Provide the (x, y) coordinate of the cell's center where the given text is located.  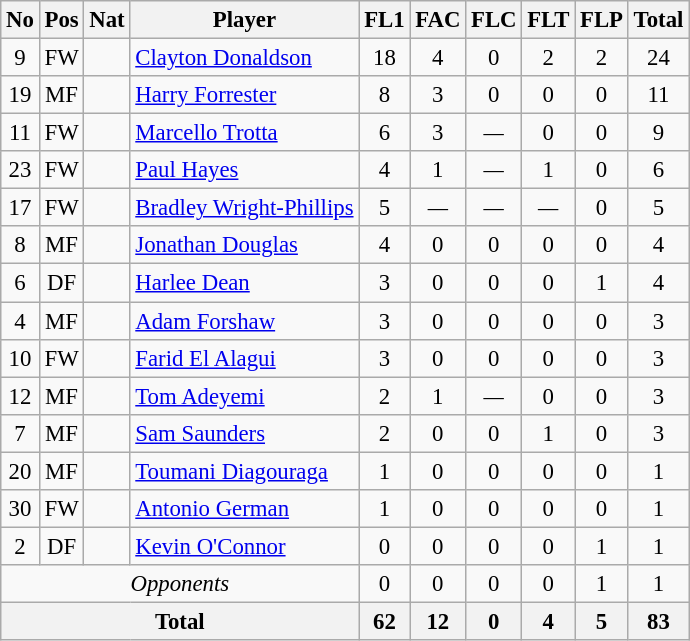
Farid El Alagui (244, 358)
20 (20, 471)
10 (20, 358)
Antonio German (244, 509)
Player (244, 20)
30 (20, 509)
Clayton Donaldson (244, 58)
Toumani Diagouraga (244, 471)
FL1 (384, 20)
Sam Saunders (244, 433)
No (20, 20)
FLT (548, 20)
Nat (107, 20)
62 (384, 621)
Jonathan Douglas (244, 245)
18 (384, 58)
19 (20, 95)
Tom Adeyemi (244, 396)
Harry Forrester (244, 95)
Harlee Dean (244, 283)
Kevin O'Connor (244, 546)
24 (658, 58)
FLC (494, 20)
Pos (62, 20)
Opponents (180, 584)
Bradley Wright-Phillips (244, 208)
FAC (438, 20)
17 (20, 208)
83 (658, 621)
FLP (602, 20)
Paul Hayes (244, 170)
7 (20, 433)
Adam Forshaw (244, 321)
23 (20, 170)
Marcello Trotta (244, 133)
